From the cell containing the given text, extract its center point as [X, Y] coordinate. 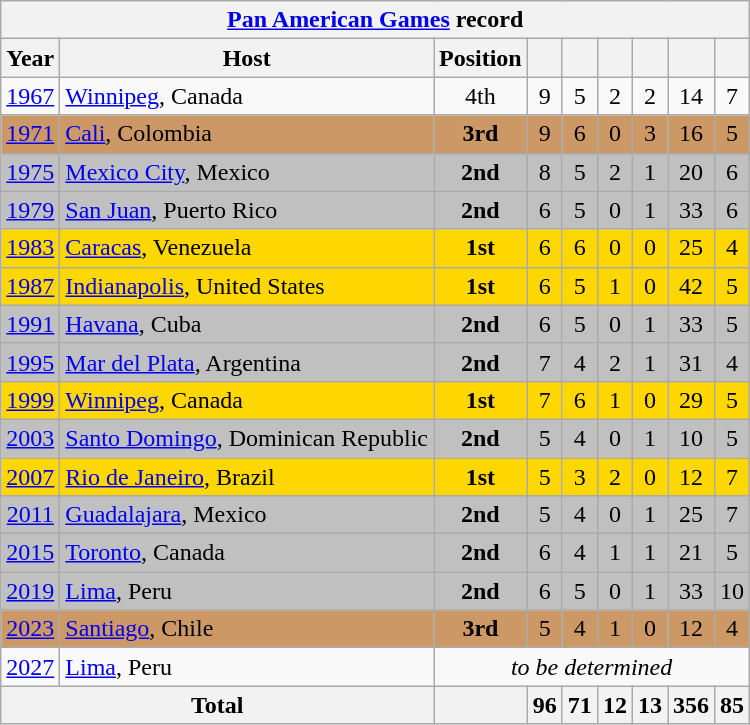
to be determined [592, 667]
1979 [30, 210]
8 [544, 172]
4th [481, 96]
2015 [30, 553]
2011 [30, 515]
16 [692, 134]
Rio de Janeiro, Brazil [247, 477]
Havana, Cuba [247, 324]
Pan American Games record [376, 20]
1991 [30, 324]
1971 [30, 134]
71 [580, 705]
Santiago, Chile [247, 629]
2003 [30, 438]
1967 [30, 96]
Mexico City, Mexico [247, 172]
Guadalajara, Mexico [247, 515]
Santo Domingo, Dominican Republic [247, 438]
Year [30, 58]
1983 [30, 248]
2007 [30, 477]
Toronto, Canada [247, 553]
2027 [30, 667]
Mar del Plata, Argentina [247, 362]
Indianapolis, United States [247, 286]
31 [692, 362]
42 [692, 286]
San Juan, Puerto Rico [247, 210]
Cali, Colombia [247, 134]
356 [692, 705]
Caracas, Venezuela [247, 248]
Host [247, 58]
1975 [30, 172]
85 [732, 705]
20 [692, 172]
1987 [30, 286]
96 [544, 705]
Position [481, 58]
1995 [30, 362]
14 [692, 96]
13 [650, 705]
2023 [30, 629]
1999 [30, 400]
2019 [30, 591]
21 [692, 553]
29 [692, 400]
Total [218, 705]
